Return (x, y) of the center of cell containing provided text 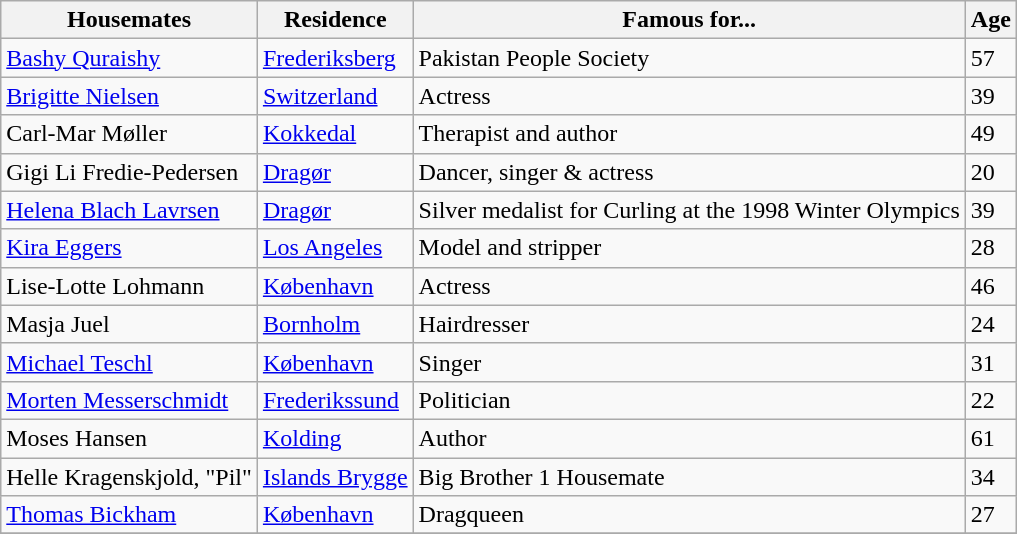
34 (990, 477)
Author (689, 438)
Therapist and author (689, 134)
Residence (335, 20)
57 (990, 58)
Bashy Quraishy (130, 58)
Pakistan People Society (689, 58)
Michael Teschl (130, 362)
Moses Hansen (130, 438)
27 (990, 515)
Islands Brygge (335, 477)
20 (990, 172)
Kolding (335, 438)
Hairdresser (689, 324)
Morten Messerschmidt (130, 400)
61 (990, 438)
Helle Kragenskjold, "Pil" (130, 477)
Gigi Li Fredie-Pedersen (130, 172)
Famous for... (689, 20)
Switzerland (335, 96)
Singer (689, 362)
Kokkedal (335, 134)
49 (990, 134)
46 (990, 286)
Dragqueen (689, 515)
Helena Blach Lavrsen (130, 210)
31 (990, 362)
Brigitte Nielsen (130, 96)
Housemates (130, 20)
Model and stripper (689, 248)
28 (990, 248)
Kira Eggers (130, 248)
Masja Juel (130, 324)
Los Angeles (335, 248)
24 (990, 324)
Frederikssund (335, 400)
Thomas Bickham (130, 515)
22 (990, 400)
Age (990, 20)
Politician (689, 400)
Dancer, singer & actress (689, 172)
Bornholm (335, 324)
Lise-Lotte Lohmann (130, 286)
Silver medalist for Curling at the 1998 Winter Olympics (689, 210)
Carl-Mar Møller (130, 134)
Frederiksberg (335, 58)
Big Brother 1 Housemate (689, 477)
